Find where the given text appears and provide that cell's center as (X, Y) coordinate. 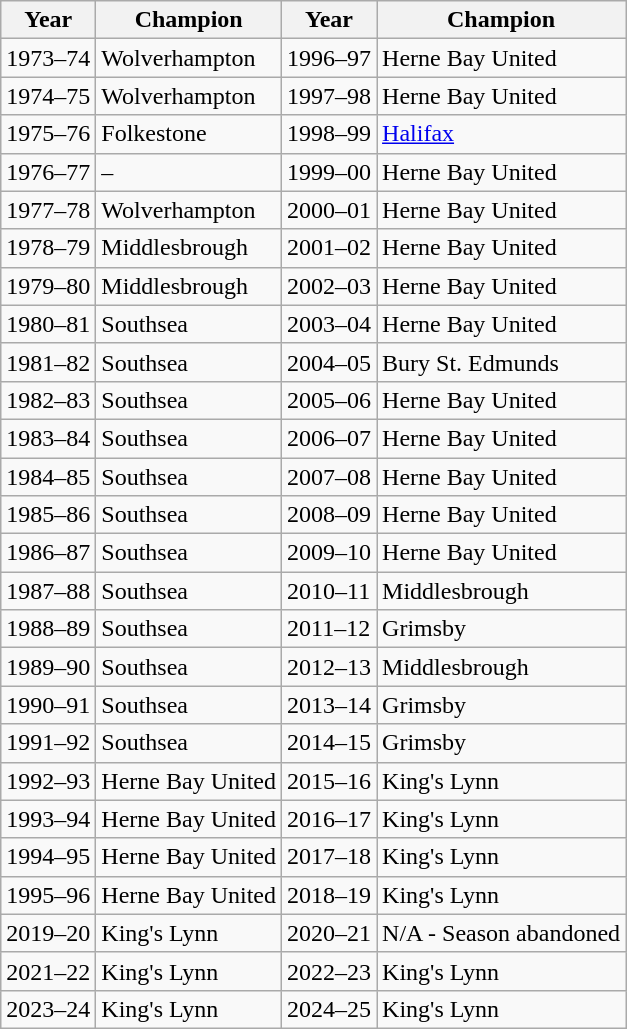
2024–25 (328, 1009)
1986–87 (48, 553)
1985–86 (48, 515)
1991–92 (48, 743)
1981–82 (48, 362)
1988–89 (48, 629)
2015–16 (328, 781)
2016–17 (328, 819)
2021–22 (48, 971)
2018–19 (328, 895)
2013–14 (328, 705)
2020–21 (328, 933)
1973–74 (48, 58)
1999–00 (328, 172)
1984–85 (48, 477)
2014–15 (328, 743)
2006–07 (328, 438)
2023–24 (48, 1009)
1989–90 (48, 667)
1990–91 (48, 705)
1976–77 (48, 172)
1977–78 (48, 210)
1987–88 (48, 591)
N/A - Season abandoned (502, 933)
2009–10 (328, 553)
2000–01 (328, 210)
1974–75 (48, 96)
1979–80 (48, 286)
1994–95 (48, 857)
2005–06 (328, 400)
2003–04 (328, 324)
1983–84 (48, 438)
2019–20 (48, 933)
2010–11 (328, 591)
2004–05 (328, 362)
2008–09 (328, 515)
1992–93 (48, 781)
Bury St. Edmunds (502, 362)
– (189, 172)
1997–98 (328, 96)
1993–94 (48, 819)
2007–08 (328, 477)
2017–18 (328, 857)
2011–12 (328, 629)
Halifax (502, 134)
1995–96 (48, 895)
1978–79 (48, 248)
1996–97 (328, 58)
1998–99 (328, 134)
1980–81 (48, 324)
Folkestone (189, 134)
2002–03 (328, 286)
1975–76 (48, 134)
2001–02 (328, 248)
1982–83 (48, 400)
2012–13 (328, 667)
2022–23 (328, 971)
